Provide the [x, y] coordinate of the cell's center where the given text is located.  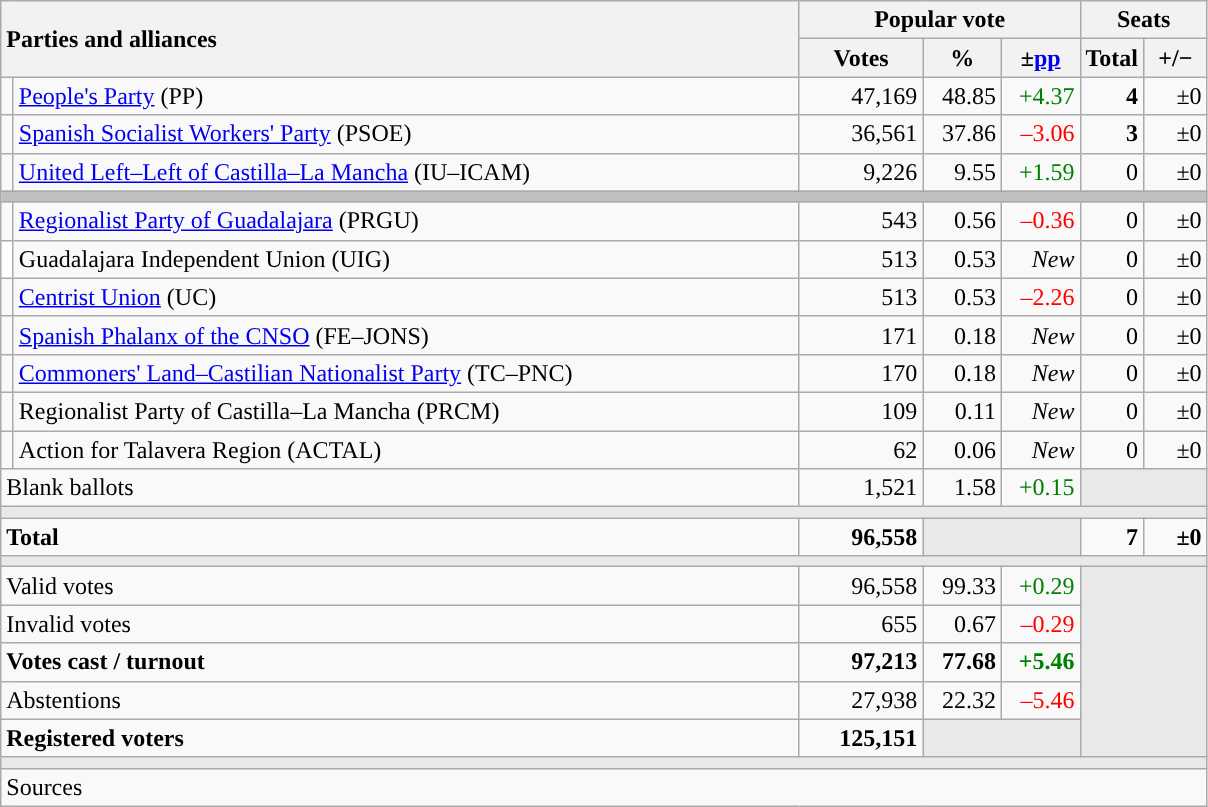
–3.06 [1040, 134]
–5.46 [1040, 700]
Votes [861, 58]
27,938 [861, 700]
0.56 [962, 221]
9.55 [962, 172]
Popular vote [940, 20]
Regionalist Party of Guadalajara (PRGU) [406, 221]
7 [1112, 537]
109 [861, 411]
Centrist Union (UC) [406, 297]
+0.29 [1040, 586]
0.06 [962, 449]
Invalid votes [400, 624]
Parties and alliances [400, 39]
People's Party (PP) [406, 96]
99.33 [962, 586]
Regionalist Party of Castilla–La Mancha (PRCM) [406, 411]
Commoners' Land–Castilian Nationalist Party (TC–PNC) [406, 373]
+4.37 [1040, 96]
+/− [1176, 58]
543 [861, 221]
–0.36 [1040, 221]
3 [1112, 134]
Spanish Phalanx of the CNSO (FE–JONS) [406, 335]
Valid votes [400, 586]
Blank ballots [400, 488]
Spanish Socialist Workers' Party (PSOE) [406, 134]
+0.15 [1040, 488]
±pp [1040, 58]
97,213 [861, 662]
9,226 [861, 172]
36,561 [861, 134]
47,169 [861, 96]
% [962, 58]
Guadalajara Independent Union (UIG) [406, 259]
Sources [604, 787]
United Left–Left of Castilla–La Mancha (IU–ICAM) [406, 172]
22.32 [962, 700]
Votes cast / turnout [400, 662]
Registered voters [400, 738]
77.68 [962, 662]
1,521 [861, 488]
4 [1112, 96]
Action for Talavera Region (ACTAL) [406, 449]
37.86 [962, 134]
Abstentions [400, 700]
Seats [1144, 20]
170 [861, 373]
1.58 [962, 488]
0.67 [962, 624]
–2.26 [1040, 297]
48.85 [962, 96]
+1.59 [1040, 172]
+5.46 [1040, 662]
62 [861, 449]
0.11 [962, 411]
–0.29 [1040, 624]
125,151 [861, 738]
171 [861, 335]
655 [861, 624]
